Provide the (X, Y) coordinate of the cell's center where the given text is located.  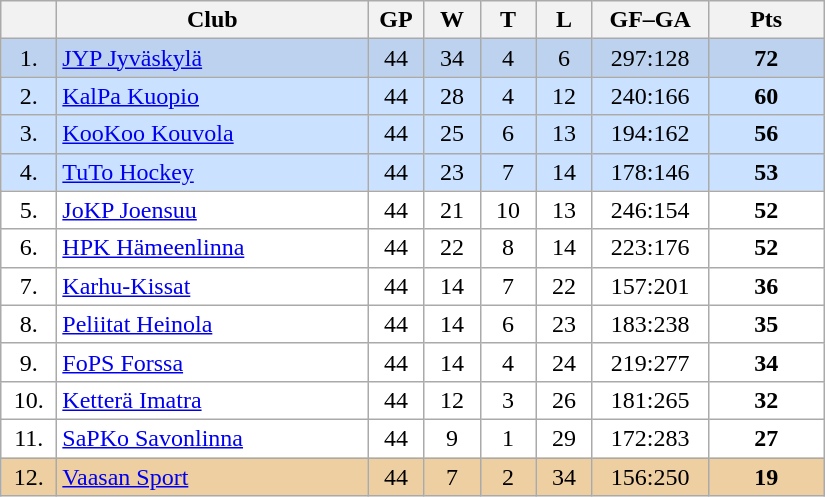
194:162 (650, 134)
9 (452, 438)
28 (452, 96)
FoPS Forssa (212, 362)
8 (508, 248)
12. (29, 477)
T (508, 20)
10. (29, 400)
4. (29, 172)
KalPa Kuopio (212, 96)
156:250 (650, 477)
60 (766, 96)
Ketterä Imatra (212, 400)
Peliitat Heinola (212, 324)
21 (452, 210)
L (564, 20)
2 (508, 477)
1. (29, 58)
GF–GA (650, 20)
2. (29, 96)
TuTo Hockey (212, 172)
178:146 (650, 172)
56 (766, 134)
26 (564, 400)
297:128 (650, 58)
10 (508, 210)
KooKoo Kouvola (212, 134)
3 (508, 400)
223:176 (650, 248)
6. (29, 248)
Pts (766, 20)
246:154 (650, 210)
Karhu-Kissat (212, 286)
19 (766, 477)
8. (29, 324)
36 (766, 286)
29 (564, 438)
1 (508, 438)
GP (396, 20)
181:265 (650, 400)
SaPKo Savonlinna (212, 438)
240:166 (650, 96)
172:283 (650, 438)
53 (766, 172)
32 (766, 400)
219:277 (650, 362)
11. (29, 438)
24 (564, 362)
JYP Jyväskylä (212, 58)
183:238 (650, 324)
W (452, 20)
9. (29, 362)
HPK Hämeenlinna (212, 248)
5. (29, 210)
25 (452, 134)
27 (766, 438)
JoKP Joensuu (212, 210)
7. (29, 286)
Vaasan Sport (212, 477)
157:201 (650, 286)
72 (766, 58)
Club (212, 20)
3. (29, 134)
35 (766, 324)
